From the cell containing the given text, extract its center point as (X, Y) coordinate. 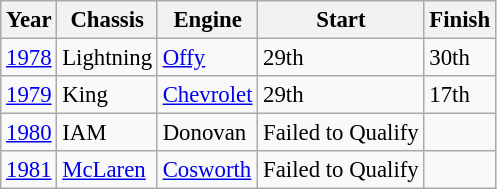
30th (460, 58)
Lightning (107, 58)
King (107, 95)
Start (341, 20)
IAM (107, 133)
Engine (207, 20)
Chassis (107, 20)
Year (29, 20)
1978 (29, 58)
1979 (29, 95)
Offy (207, 58)
1981 (29, 170)
Finish (460, 20)
Donovan (207, 133)
Cosworth (207, 170)
17th (460, 95)
Chevrolet (207, 95)
McLaren (107, 170)
1980 (29, 133)
